From the cell containing the given text, extract its center point as [x, y] coordinate. 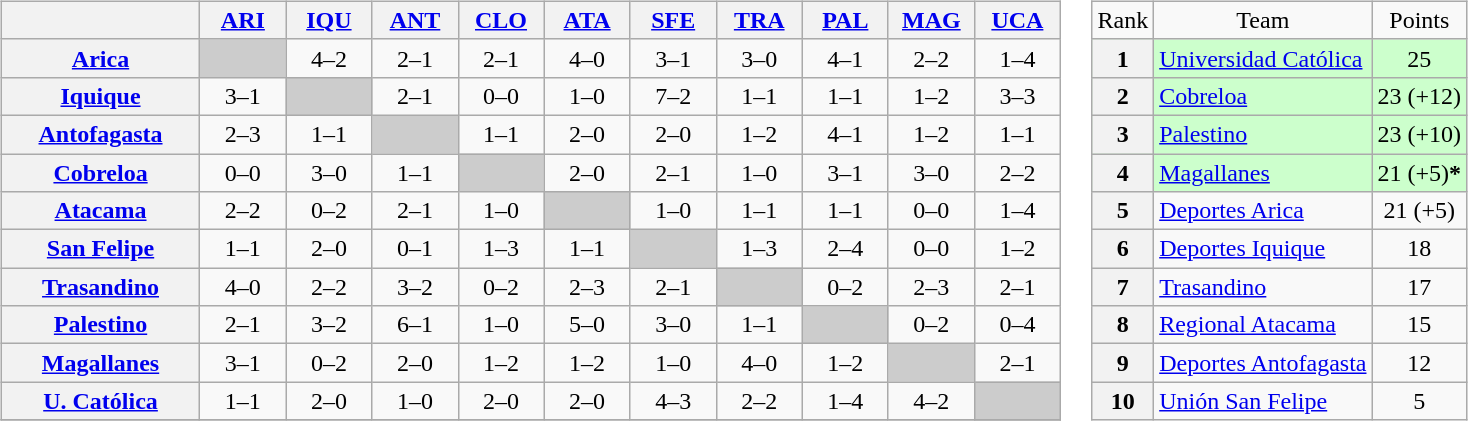
5–0 [587, 325]
6–1 [415, 325]
4 [1123, 173]
8 [1123, 325]
2–4 [845, 249]
Deportes Arica [1263, 211]
17 [1420, 287]
4–3 [673, 401]
25 [1420, 58]
0–4 [1017, 325]
7 [1123, 287]
PAL [845, 20]
San Felipe [100, 249]
15 [1420, 325]
SFE [673, 20]
Deportes Iquique [1263, 249]
23 (+10) [1420, 134]
MAG [931, 20]
23 (+12) [1420, 96]
Atacama [100, 211]
Regional Atacama [1263, 325]
Team [1263, 20]
CLO [501, 20]
IQU [329, 20]
ANT [415, 20]
12 [1420, 363]
10 [1123, 401]
UCA [1017, 20]
1 [1123, 58]
Rank [1123, 20]
TRA [759, 20]
18 [1420, 249]
21 (+5)* [1420, 173]
9 [1123, 363]
7–2 [673, 96]
Points [1420, 20]
Iquique [100, 96]
Universidad Católica [1263, 58]
Deportes Antofagasta [1263, 363]
3 [1123, 134]
2 [1123, 96]
U. Católica [100, 401]
6 [1123, 249]
0–1 [415, 249]
ARI [243, 20]
21 (+5) [1420, 211]
Arica [100, 58]
Unión San Felipe [1263, 401]
Antofagasta [100, 134]
3–3 [1017, 96]
ATA [587, 20]
